Return the (x, y) coordinate for the center point of the cell that contains the specified text.  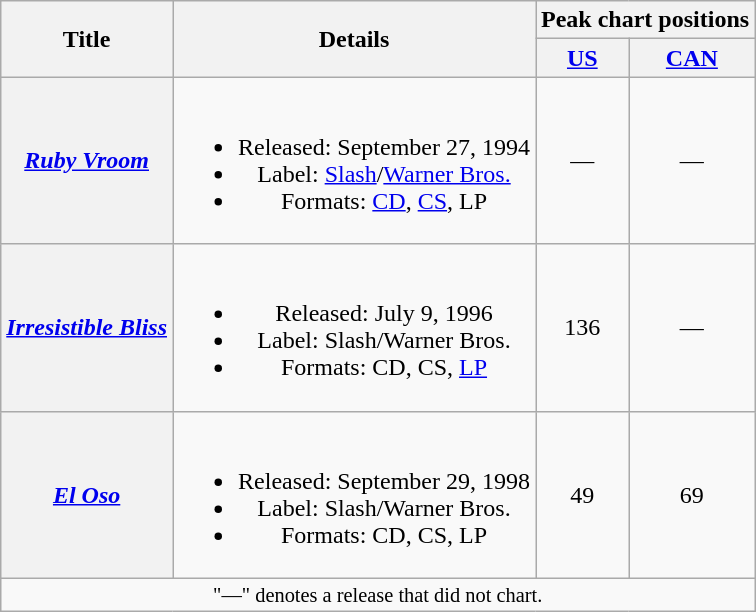
CAN (692, 58)
Released: September 29, 1998Label: Slash/Warner Bros.Formats: CD, CS, LP (354, 494)
Title (87, 39)
Peak chart positions (646, 20)
69 (692, 494)
"—" denotes a release that did not chart. (378, 595)
Irresistible Bliss (87, 328)
136 (583, 328)
Released: July 9, 1996Label: Slash/Warner Bros.Formats: CD, CS, LP (354, 328)
Released: September 27, 1994Label: Slash/Warner Bros.Formats: CD, CS, LP (354, 160)
49 (583, 494)
El Oso (87, 494)
US (583, 58)
Ruby Vroom (87, 160)
Details (354, 39)
